Identify which cell holds the provided text, then report its [X, Y] central coordinate. 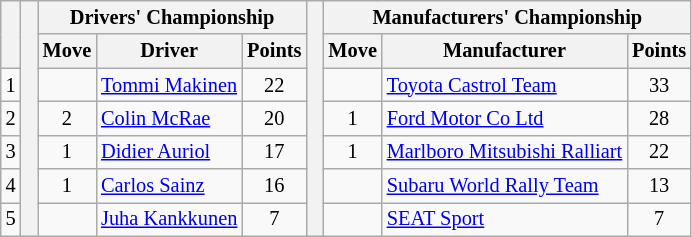
Didier Auriol [169, 152]
Driver [169, 51]
Manufacturer [504, 51]
20 [274, 118]
33 [659, 85]
17 [274, 152]
Manufacturers' Championship [507, 17]
Drivers' Championship [172, 17]
SEAT Sport [504, 219]
5 [11, 219]
Juha Kankkunen [169, 219]
28 [659, 118]
Ford Motor Co Ltd [504, 118]
Colin McRae [169, 118]
3 [11, 152]
Marlboro Mitsubishi Ralliart [504, 152]
16 [274, 186]
13 [659, 186]
Subaru World Rally Team [504, 186]
Tommi Makinen [169, 85]
Toyota Castrol Team [504, 85]
4 [11, 186]
Carlos Sainz [169, 186]
